Detect which cell encompasses the target text, then output its [X, Y] center coordinate. 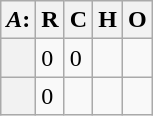
R [50, 20]
H [108, 20]
A: [18, 20]
C [78, 20]
O [137, 20]
